Determine the [x, y] coordinate at the center of the cell enclosing the given text.  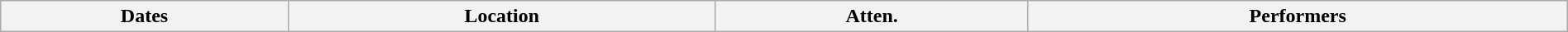
Location [501, 16]
Dates [144, 16]
Atten. [872, 16]
Performers [1298, 16]
